Output the (x, y) coordinate of the center of the cell containing the given text.  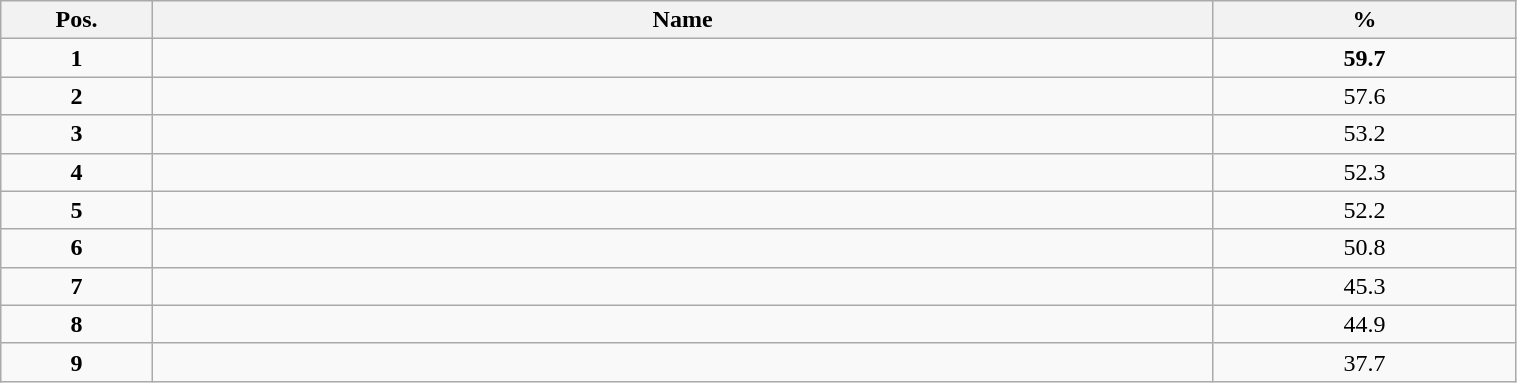
8 (77, 324)
4 (77, 172)
50.8 (1364, 248)
53.2 (1364, 134)
57.6 (1364, 96)
45.3 (1364, 286)
1 (77, 58)
44.9 (1364, 324)
Pos. (77, 20)
7 (77, 286)
9 (77, 362)
3 (77, 134)
52.2 (1364, 210)
52.3 (1364, 172)
Name (682, 20)
59.7 (1364, 58)
2 (77, 96)
37.7 (1364, 362)
5 (77, 210)
6 (77, 248)
% (1364, 20)
